Identify which cell holds the provided text, then report its [x, y] central coordinate. 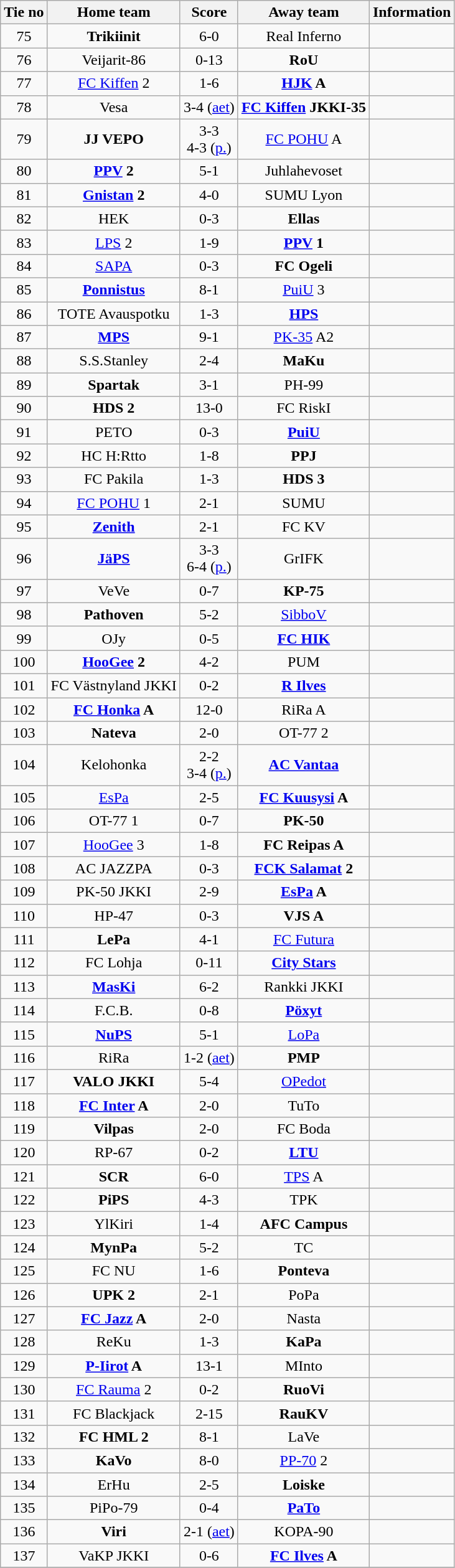
107 [24, 845]
0-4 [209, 1508]
85 [24, 289]
82 [24, 218]
FC Kuusysi A [304, 797]
Information [411, 12]
MasKi [113, 987]
MPS [113, 337]
HC H:Rtto [113, 456]
123 [24, 1224]
RiRa A [304, 709]
TOTE Avauspotku [113, 313]
PiPS [113, 1200]
HDS 2 [113, 408]
126 [24, 1295]
Rankki JKKI [304, 987]
SAPA [113, 266]
110 [24, 916]
PP-70 2 [304, 1460]
VJS A [304, 916]
Gnistan 2 [113, 195]
FC POHU 1 [113, 503]
FC Futura [304, 939]
S.S.Stanley [113, 361]
FC RiskI [304, 408]
VALO JKKI [113, 1081]
124 [24, 1247]
YlKiri [113, 1224]
PaTo [304, 1508]
84 [24, 266]
94 [24, 503]
MynPa [113, 1247]
SibboV [304, 614]
Away team [304, 12]
RuoVi [304, 1389]
OT-77 1 [113, 821]
115 [24, 1034]
FC HIK [304, 638]
PK-50 JKKI [113, 892]
103 [24, 733]
Vilpas [113, 1129]
136 [24, 1532]
ReKu [113, 1342]
PPV 2 [113, 171]
12-0 [209, 709]
FC Jazz A [113, 1318]
87 [24, 337]
SUMU [304, 503]
112 [24, 963]
FC Pakila [113, 479]
Pathoven [113, 614]
0-5 [209, 638]
EsPa A [304, 892]
88 [24, 361]
FC NU [113, 1271]
81 [24, 195]
FC Rauma 2 [113, 1389]
Juhlahevoset [304, 171]
P-Iirot A [113, 1366]
Pöxyt [304, 1010]
UPK 2 [113, 1295]
2-1 (aet) [209, 1532]
0-11 [209, 963]
6-2 [209, 987]
127 [24, 1318]
RauKV [304, 1413]
118 [24, 1105]
13-1 [209, 1366]
KP-75 [304, 591]
109 [24, 892]
TPS A [304, 1176]
MInto [304, 1366]
TuTo [304, 1105]
3-3 4-3 (p.) [209, 139]
FC Västnyland JKKI [113, 685]
1-2 (aet) [209, 1058]
3-4 (aet) [209, 107]
117 [24, 1081]
AC JAZZPA [113, 868]
Vesa [113, 107]
93 [24, 479]
Ponnistus [113, 289]
Loiske [304, 1485]
VaKP JKKI [113, 1556]
EsPa [113, 797]
HDS 3 [304, 479]
City Stars [304, 963]
KaPa [304, 1342]
13-0 [209, 408]
2-9 [209, 892]
Veijarit-86 [113, 60]
TC [304, 1247]
108 [24, 868]
97 [24, 591]
0-8 [209, 1010]
98 [24, 614]
PETO [113, 432]
FC Ilves A [304, 1556]
111 [24, 939]
FC Honka A [113, 709]
4-1 [209, 939]
95 [24, 527]
102 [24, 709]
99 [24, 638]
FC Kiffen JKKI-35 [304, 107]
92 [24, 456]
125 [24, 1271]
LePa [113, 939]
KaVo [113, 1460]
Viri [113, 1532]
Zenith [113, 527]
FC Boda [304, 1129]
LoPa [304, 1034]
NuPS [113, 1034]
128 [24, 1342]
PPJ [304, 456]
Spartak [113, 385]
Nasta [304, 1318]
PK-50 [304, 821]
RoU [304, 60]
PK-35 A2 [304, 337]
113 [24, 987]
FCK Salamat 2 [304, 868]
89 [24, 385]
101 [24, 685]
FC Blackjack [113, 1413]
PiPo-79 [113, 1508]
105 [24, 797]
132 [24, 1437]
114 [24, 1010]
PoPa [304, 1295]
2-2 3-4 (p.) [209, 766]
RP-67 [113, 1153]
2-15 [209, 1413]
LaVe [304, 1437]
116 [24, 1058]
79 [24, 139]
100 [24, 662]
75 [24, 36]
F.C.B. [113, 1010]
4-2 [209, 662]
VeVe [113, 591]
KOPA-90 [304, 1532]
GrIFK [304, 559]
LTU [304, 1153]
FC Reipas A [304, 845]
5-4 [209, 1081]
104 [24, 766]
R Ilves [304, 685]
Ellas [304, 218]
FC Inter A [113, 1105]
83 [24, 242]
PH-99 [304, 385]
Trikiinit [113, 36]
119 [24, 1129]
129 [24, 1366]
SUMU Lyon [304, 195]
135 [24, 1508]
3-1 [209, 385]
137 [24, 1556]
0-6 [209, 1556]
9-1 [209, 337]
80 [24, 171]
ErHu [113, 1485]
8-0 [209, 1460]
121 [24, 1176]
130 [24, 1389]
OT-77 2 [304, 733]
86 [24, 313]
FC Kiffen 2 [113, 83]
FC Lohja [113, 963]
MaKu [304, 361]
3-3 6-4 (p.) [209, 559]
0-13 [209, 60]
FC Ogeli [304, 266]
134 [24, 1485]
Tie no [24, 12]
FC HML 2 [113, 1437]
TPK [304, 1200]
PUM [304, 662]
133 [24, 1460]
Home team [113, 12]
HooGee 3 [113, 845]
LPS 2 [113, 242]
Nateva [113, 733]
1-4 [209, 1224]
Kelohonka [113, 766]
122 [24, 1200]
OPedot [304, 1081]
Ponteva [304, 1271]
HPS [304, 313]
1-9 [209, 242]
4-0 [209, 195]
HooGee 2 [113, 662]
77 [24, 83]
PuiU 3 [304, 289]
HP-47 [113, 916]
78 [24, 107]
SCR [113, 1176]
FC KV [304, 527]
2-4 [209, 361]
FC POHU A [304, 139]
Score [209, 12]
90 [24, 408]
PuiU [304, 432]
Real Inferno [304, 36]
PMP [304, 1058]
4-3 [209, 1200]
106 [24, 821]
PPV 1 [304, 242]
91 [24, 432]
JJ VEPO [113, 139]
AFC Campus [304, 1224]
96 [24, 559]
JäPS [113, 559]
120 [24, 1153]
AC Vantaa [304, 766]
131 [24, 1413]
HEK [113, 218]
76 [24, 60]
HJK A [304, 83]
RiRa [113, 1058]
OJy [113, 638]
